Find where the given text appears and provide that cell's center as [x, y] coordinate. 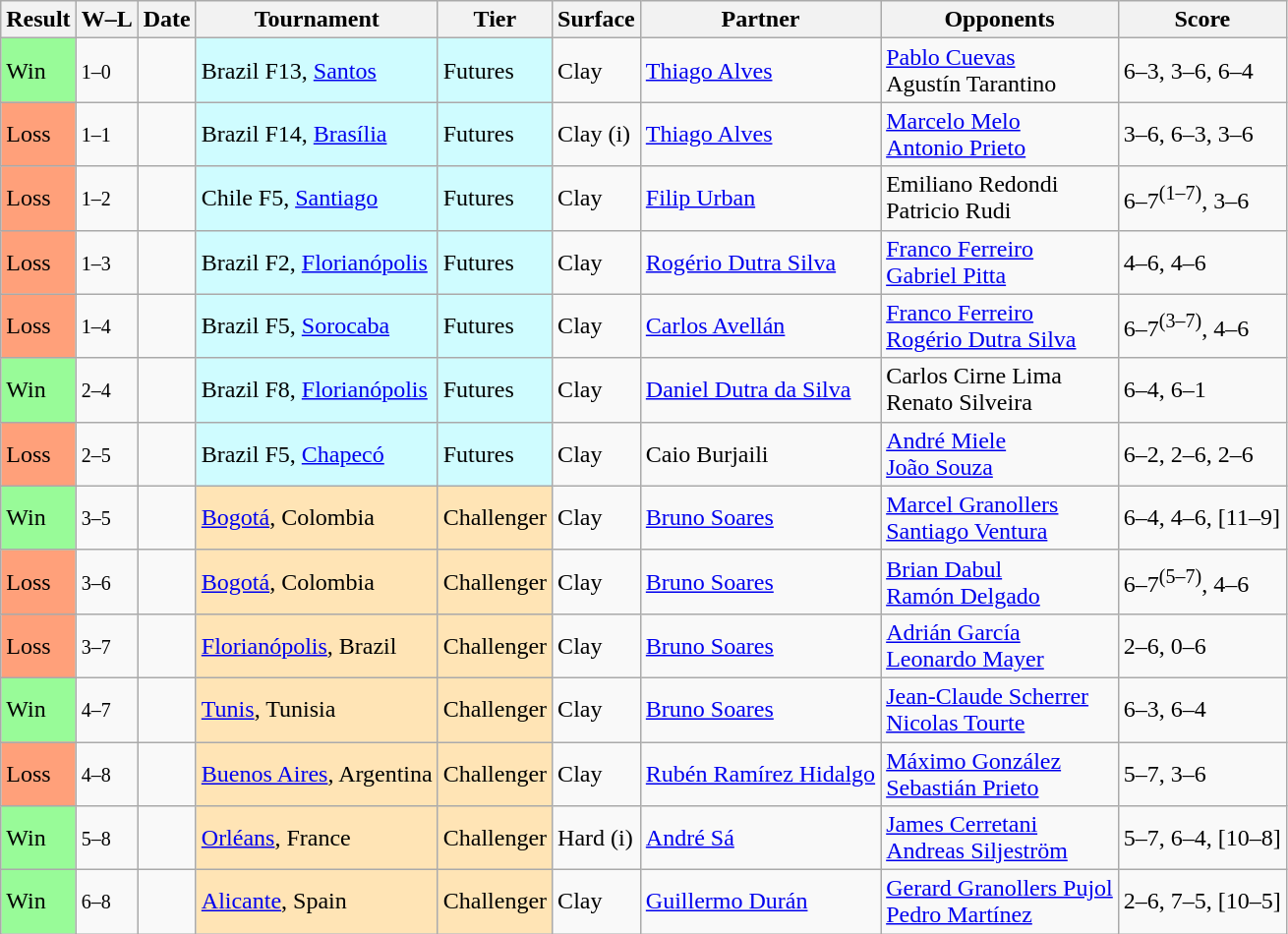
Brazil F13, Santos [317, 71]
Brazil F5, Chapecó [317, 454]
1–2 [106, 199]
Gerard Granollers Pujol Pedro Martínez [1000, 903]
6–7(5–7), 4–6 [1201, 582]
Máximo González Sebastián Prieto [1000, 773]
2–6, 7–5, [10–5] [1201, 903]
Surface [597, 20]
3–7 [106, 645]
Brazil F14, Brasília [317, 134]
André Miele João Souza [1000, 454]
Marcel Granollers Santiago Ventura [1000, 517]
Date [167, 20]
6–8 [106, 903]
5–7, 6–4, [10–8] [1201, 838]
Tournament [317, 20]
2–4 [106, 389]
Guillermo Durán [760, 903]
Daniel Dutra da Silva [760, 389]
Marcelo Melo Antonio Prieto [1000, 134]
3–6, 6–3, 3–6 [1201, 134]
Brazil F5, Sorocaba [317, 326]
Brazil F2, Florianópolis [317, 262]
4–8 [106, 773]
4–6, 4–6 [1201, 262]
6–4, 6–1 [1201, 389]
Score [1201, 20]
Rubén Ramírez Hidalgo [760, 773]
Caio Burjaili [760, 454]
Buenos Aires, Argentina [317, 773]
Filip Urban [760, 199]
André Sá [760, 838]
Result [38, 20]
2–5 [106, 454]
1–1 [106, 134]
6–4, 4–6, [11–9] [1201, 517]
3–6 [106, 582]
5–8 [106, 838]
James Cerretani Andreas Siljeström [1000, 838]
1–3 [106, 262]
Jean-Claude Scherrer Nicolas Tourte [1000, 710]
1–4 [106, 326]
Hard (i) [597, 838]
1–0 [106, 71]
Adrián García Leonardo Mayer [1000, 645]
2–6, 0–6 [1201, 645]
Opponents [1000, 20]
Pablo Cuevas Agustín Tarantino [1000, 71]
5–7, 3–6 [1201, 773]
Carlos Cirne Lima Renato Silveira [1000, 389]
Brazil F8, Florianópolis [317, 389]
4–7 [106, 710]
Orléans, France [317, 838]
Tunis, Tunisia [317, 710]
Clay (i) [597, 134]
Tier [495, 20]
Alicante, Spain [317, 903]
Brian Dabul Ramón Delgado [1000, 582]
3–5 [106, 517]
Florianópolis, Brazil [317, 645]
6–7(1–7), 3–6 [1201, 199]
Franco Ferreiro Rogério Dutra Silva [1000, 326]
Rogério Dutra Silva [760, 262]
6–7(3–7), 4–6 [1201, 326]
6–3, 3–6, 6–4 [1201, 71]
Emiliano Redondi Patricio Rudi [1000, 199]
Franco Ferreiro Gabriel Pitta [1000, 262]
Chile F5, Santiago [317, 199]
Partner [760, 20]
Carlos Avellán [760, 326]
W–L [106, 20]
6–3, 6–4 [1201, 710]
6–2, 2–6, 2–6 [1201, 454]
